For the text-containing cell, return its midpoint in (X, Y) coordinate format. 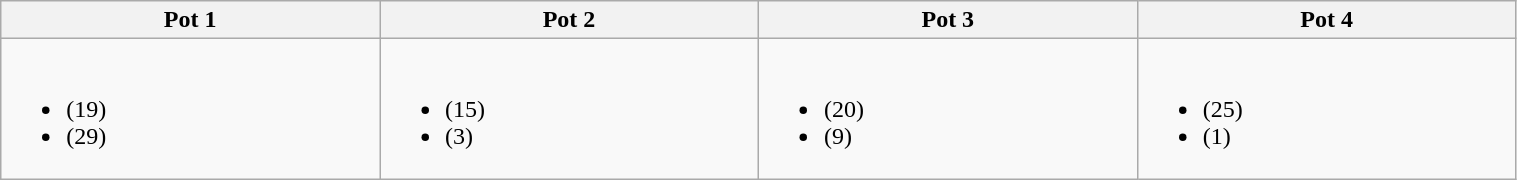
(25) (1) (1326, 109)
Pot 3 (948, 20)
Pot 2 (570, 20)
Pot 4 (1326, 20)
(15) (3) (570, 109)
(19) (29) (190, 109)
Pot 1 (190, 20)
(20) (9) (948, 109)
